Output the [X, Y] coordinate of the center of the cell containing the given text.  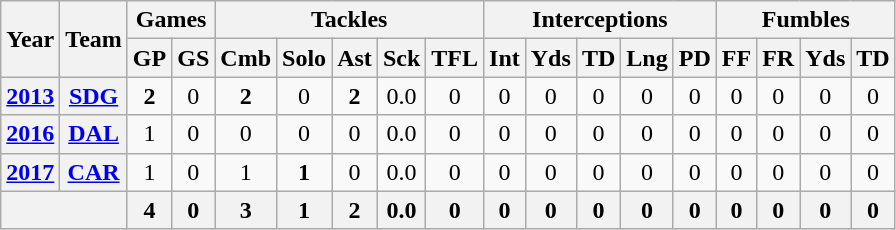
SDG [94, 96]
2017 [30, 172]
Cmb [246, 58]
Ast [355, 58]
Interceptions [600, 20]
Sck [401, 58]
Int [505, 58]
2016 [30, 134]
Year [30, 39]
Solo [304, 58]
FR [778, 58]
Lng [647, 58]
GP [149, 58]
3 [246, 210]
Tackles [350, 20]
2013 [30, 96]
CAR [94, 172]
Team [94, 39]
PD [694, 58]
FF [736, 58]
4 [149, 210]
GS [194, 58]
DAL [94, 134]
Fumbles [806, 20]
TFL [455, 58]
Games [170, 20]
